Detect which cell encompasses the target text, then output its [X, Y] center coordinate. 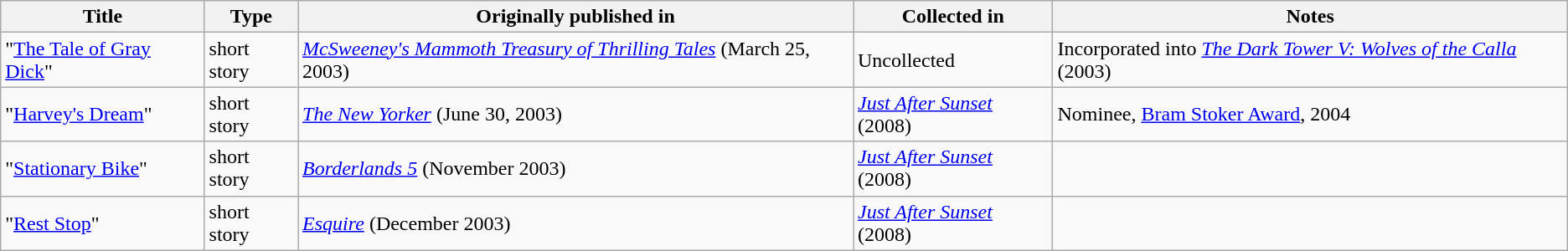
"Harvey's Dream" [102, 114]
Nominee, Bram Stoker Award, 2004 [1310, 114]
Collected in [952, 17]
Incorporated into The Dark Tower V: Wolves of the Calla (2003) [1310, 60]
"Rest Stop" [102, 223]
"Stationary Bike" [102, 169]
Originally published in [576, 17]
Borderlands 5 (November 2003) [576, 169]
McSweeney's Mammoth Treasury of Thrilling Tales (March 25, 2003) [576, 60]
Type [251, 17]
Notes [1310, 17]
The New Yorker (June 30, 2003) [576, 114]
Title [102, 17]
Uncollected [952, 60]
Esquire (December 2003) [576, 223]
"The Tale of Gray Dick" [102, 60]
